Locate the cell with the specified text and output its [x, y] center coordinate. 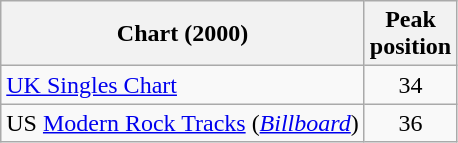
Peakposition [410, 34]
UK Singles Chart [183, 85]
34 [410, 85]
Chart (2000) [183, 34]
US Modern Rock Tracks (Billboard) [183, 123]
36 [410, 123]
